Find where the given text appears and provide that cell's center as (x, y) coordinate. 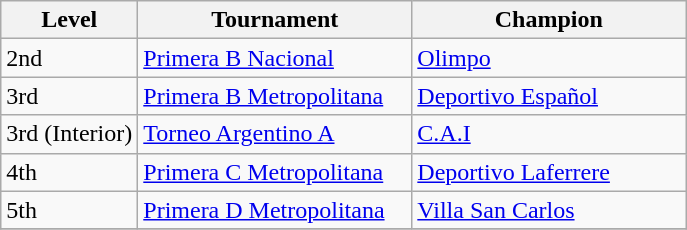
Olimpo (549, 58)
Level (70, 20)
3rd (70, 96)
Torneo Argentino A (275, 134)
Primera D Metropolitana (275, 210)
Deportivo Español (549, 96)
3rd (Interior) (70, 134)
Primera C Metropolitana (275, 172)
Champion (549, 20)
Tournament (275, 20)
Primera B Nacional (275, 58)
Primera B Metropolitana (275, 96)
Villa San Carlos (549, 210)
4th (70, 172)
2nd (70, 58)
Deportivo Laferrere (549, 172)
C.A.I (549, 134)
5th (70, 210)
